Return (x, y) of the center of cell containing provided text 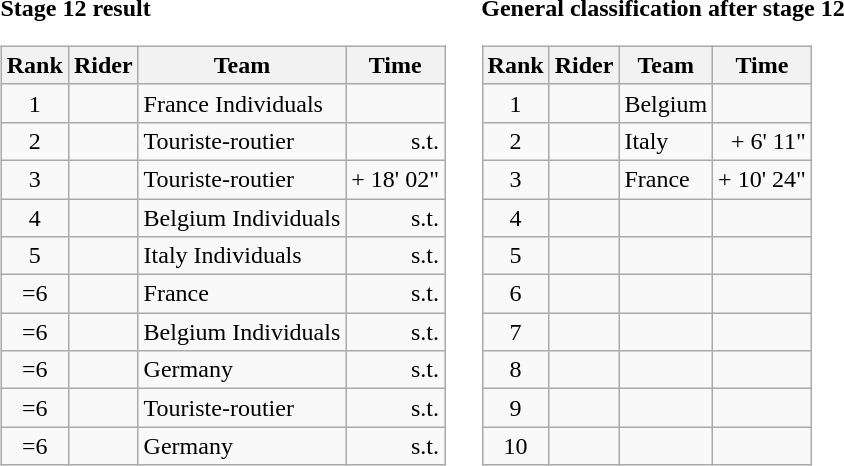
7 (516, 332)
+ 10' 24" (762, 179)
8 (516, 370)
9 (516, 408)
Belgium (666, 103)
10 (516, 446)
Italy Individuals (242, 256)
France Individuals (242, 103)
+ 18' 02" (396, 179)
+ 6' 11" (762, 141)
6 (516, 294)
Italy (666, 141)
